Locate the cell with the specified text and output its (X, Y) center coordinate. 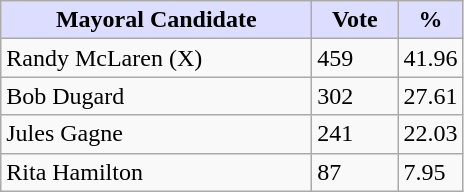
% (430, 20)
302 (355, 96)
22.03 (430, 134)
7.95 (430, 172)
87 (355, 172)
Vote (355, 20)
Rita Hamilton (156, 172)
Bob Dugard (156, 96)
41.96 (430, 58)
241 (355, 134)
27.61 (430, 96)
459 (355, 58)
Mayoral Candidate (156, 20)
Randy McLaren (X) (156, 58)
Jules Gagne (156, 134)
